Search for the cell housing the specified text and yield its [x, y] center coordinate. 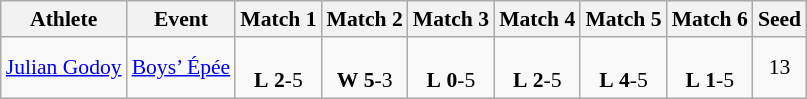
Match 4 [537, 19]
L 1-5 [710, 68]
Match 2 [365, 19]
Match 3 [451, 19]
Match 1 [278, 19]
Match 6 [710, 19]
L 0-5 [451, 68]
L 4-5 [623, 68]
Seed [780, 19]
13 [780, 68]
Match 5 [623, 19]
Event [182, 19]
Boys’ Épée [182, 68]
W 5-3 [365, 68]
Julian Godoy [64, 68]
Athlete [64, 19]
